Provide the (x, y) coordinate of the cell's center where the given text is located.  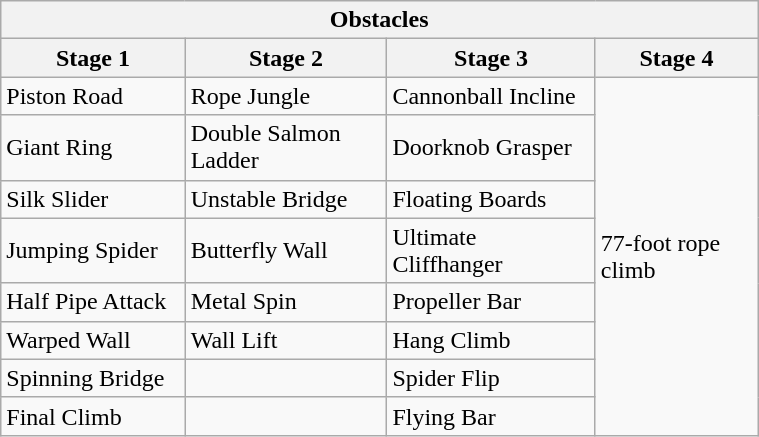
Doorknob Grasper (491, 148)
Silk Slider (93, 199)
Piston Road (93, 96)
Wall Lift (286, 340)
Flying Bar (491, 416)
Stage 2 (286, 58)
Ultimate Cliffhanger (491, 250)
Double Salmon Ladder (286, 148)
Metal Spin (286, 302)
Floating Boards (491, 199)
Stage 1 (93, 58)
Obstacles (380, 20)
Giant Ring (93, 148)
Stage 4 (676, 58)
Half Pipe Attack (93, 302)
Spinning Bridge (93, 378)
Warped Wall (93, 340)
Final Climb (93, 416)
Rope Jungle (286, 96)
Butterfly Wall (286, 250)
77-foot rope climb (676, 256)
Stage 3 (491, 58)
Jumping Spider (93, 250)
Hang Climb (491, 340)
Unstable Bridge (286, 199)
Propeller Bar (491, 302)
Spider Flip (491, 378)
Cannonball Incline (491, 96)
